Scan for the cell matching the given text and deliver its [X, Y] coordinate at center. 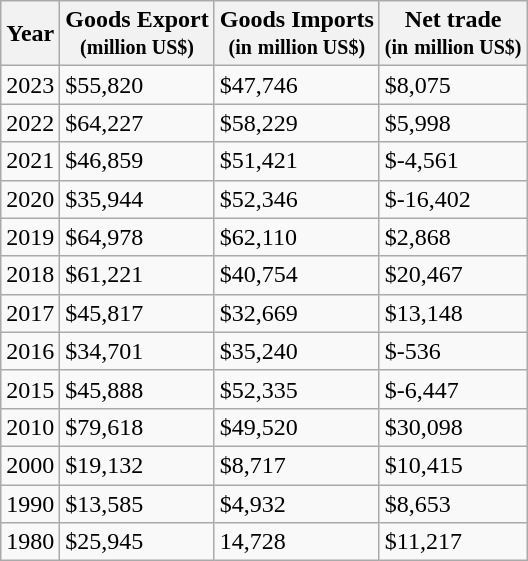
$47,746 [296, 85]
$61,221 [137, 275]
$4,932 [296, 503]
$62,110 [296, 237]
$32,669 [296, 313]
$13,585 [137, 503]
$64,978 [137, 237]
$34,701 [137, 351]
$51,421 [296, 161]
$20,467 [453, 275]
$30,098 [453, 427]
Goods Export(million US$) [137, 34]
$-4,561 [453, 161]
$49,520 [296, 427]
$35,944 [137, 199]
$-6,447 [453, 389]
2020 [30, 199]
$10,415 [453, 465]
$-16,402 [453, 199]
$5,998 [453, 123]
2022 [30, 123]
$8,717 [296, 465]
$52,335 [296, 389]
$46,859 [137, 161]
2019 [30, 237]
Year [30, 34]
$2,868 [453, 237]
$79,618 [137, 427]
1980 [30, 542]
$40,754 [296, 275]
$19,132 [137, 465]
$-536 [453, 351]
$58,229 [296, 123]
2018 [30, 275]
$8,075 [453, 85]
2015 [30, 389]
2016 [30, 351]
2000 [30, 465]
14,728 [296, 542]
$25,945 [137, 542]
Net trade(in million US$) [453, 34]
$45,888 [137, 389]
$52,346 [296, 199]
$11,217 [453, 542]
2017 [30, 313]
$55,820 [137, 85]
1990 [30, 503]
2023 [30, 85]
$13,148 [453, 313]
2010 [30, 427]
$64,227 [137, 123]
2021 [30, 161]
$35,240 [296, 351]
$8,653 [453, 503]
$45,817 [137, 313]
Goods Imports(in million US$) [296, 34]
